Return [x, y] of the center of cell containing provided text 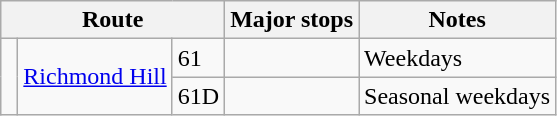
Route [113, 20]
Major stops [292, 20]
Seasonal weekdays [458, 96]
Richmond Hill [95, 77]
Weekdays [458, 58]
Notes [458, 20]
61D [198, 96]
61 [198, 58]
